Determine the [x, y] coordinate at the center of the cell enclosing the given text.  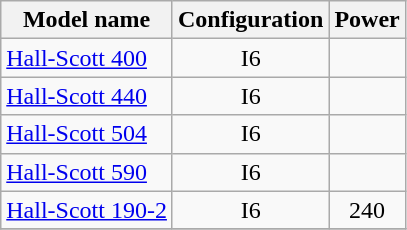
Hall-Scott 190-2 [87, 210]
Model name [87, 20]
Configuration [250, 20]
Power [367, 20]
Hall-Scott 440 [87, 96]
Hall-Scott 504 [87, 134]
Hall-Scott 590 [87, 172]
Hall-Scott 400 [87, 58]
240 [367, 210]
